Detect which cell encompasses the target text, then output its (X, Y) center coordinate. 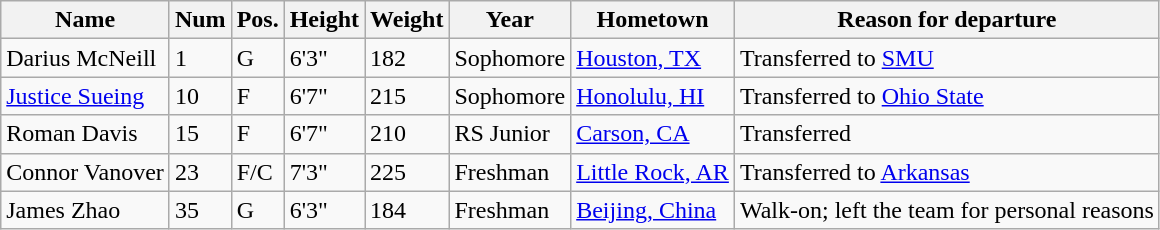
Name (86, 20)
210 (407, 134)
Transferred to Arkansas (946, 172)
15 (200, 134)
Num (200, 20)
F/C (258, 172)
215 (407, 96)
7'3" (324, 172)
1 (200, 58)
Walk-on; left the team for personal reasons (946, 210)
Weight (407, 20)
184 (407, 210)
Carson, CA (653, 134)
225 (407, 172)
35 (200, 210)
Transferred to Ohio State (946, 96)
23 (200, 172)
Houston, TX (653, 58)
Transferred to SMU (946, 58)
Year (510, 20)
Justice Sueing (86, 96)
182 (407, 58)
RS Junior (510, 134)
Connor Vanover (86, 172)
Beijing, China (653, 210)
Transferred (946, 134)
10 (200, 96)
Hometown (653, 20)
Height (324, 20)
Reason for departure (946, 20)
Little Rock, AR (653, 172)
Darius McNeill (86, 58)
Pos. (258, 20)
Roman Davis (86, 134)
James Zhao (86, 210)
Honolulu, HI (653, 96)
